Scan for the cell matching the given text and deliver its [X, Y] coordinate at center. 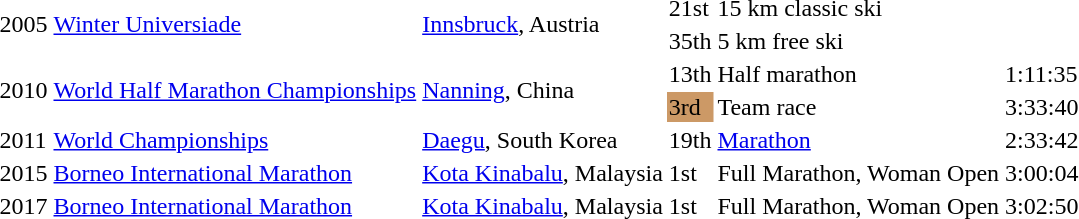
19th [690, 140]
Half marathon [858, 74]
13th [690, 74]
World Half Marathon Championships [235, 90]
5 km free ski [858, 41]
Marathon [858, 140]
35th [690, 41]
Nanning, China [543, 90]
Kota Kinabalu, Malaysia [543, 173]
Borneo International Marathon [235, 173]
Team race [858, 107]
Daegu, South Korea [543, 140]
1st [690, 173]
World Championships [235, 140]
Full Marathon, Woman Open [858, 173]
3rd [690, 107]
